For the text-containing cell, return its midpoint in [X, Y] coordinate format. 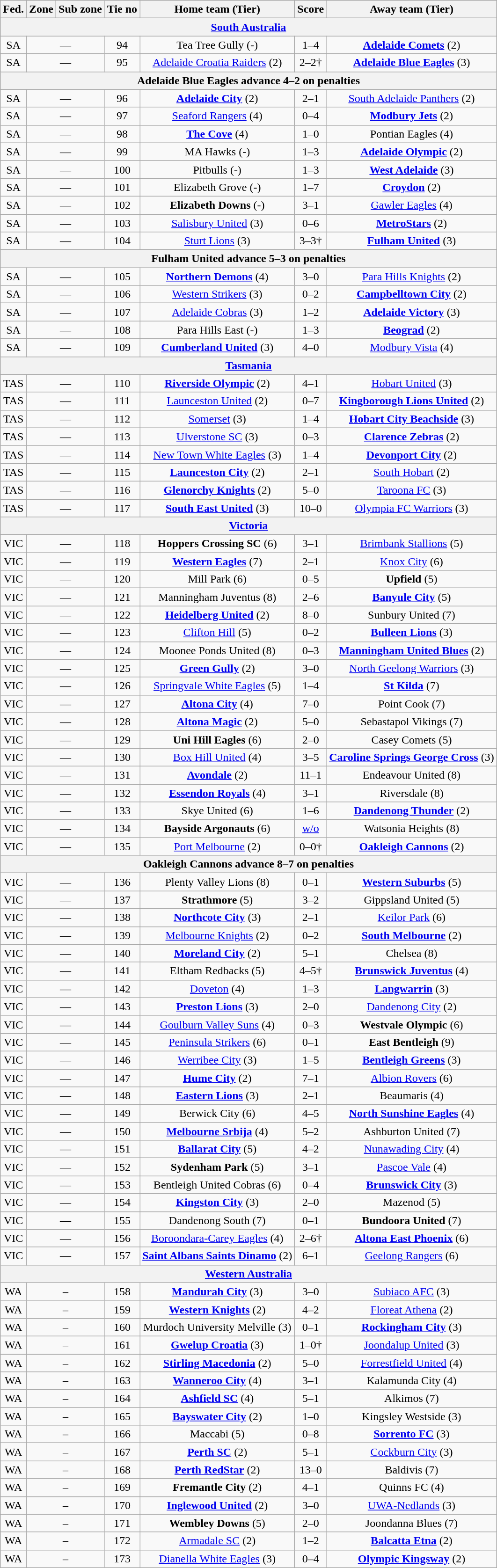
10–0 [311, 508]
Clarence Zebras (2) [412, 437]
101 [122, 187]
Hoppers Crossing SC (6) [217, 544]
Strathmore (5) [217, 900]
107 [122, 312]
Knox City (6) [412, 562]
Point Cook (7) [412, 704]
Chelsea (8) [412, 953]
Brunswick City (3) [412, 1185]
Goulburn Valley Suns (4) [217, 1024]
142 [122, 989]
Western Knights (2) [217, 1309]
UWA-Nedlands (3) [412, 1505]
Wembley Downs (5) [217, 1523]
Alkimos (7) [412, 1399]
Floreat Athena (2) [412, 1309]
Adelaide Blue Eagles (3) [412, 63]
Endeavour United (8) [412, 775]
Perth SC (2) [217, 1452]
Modbury Vista (4) [412, 348]
Western Suburbs (5) [412, 882]
Para Hills East (-) [217, 330]
133 [122, 811]
125 [122, 668]
Maccabi (5) [217, 1434]
Boroondara-Carey Eagles (4) [217, 1238]
118 [122, 544]
95 [122, 63]
Northern Demons (4) [217, 277]
Geelong Rangers (6) [412, 1256]
8–0 [311, 615]
97 [122, 116]
Saint Albans Saints Dinamo (2) [217, 1256]
Adelaide Cobras (3) [217, 312]
Cockburn City (3) [412, 1452]
Gawler Eagles (4) [412, 205]
6–1 [311, 1256]
165 [122, 1416]
148 [122, 1096]
96 [122, 98]
Watsonia Heights (8) [412, 829]
Bundoora United (7) [412, 1220]
Werribee City (3) [217, 1060]
Tie no [122, 9]
Brimbank Stallions (5) [412, 544]
Ballarat City (5) [217, 1149]
Taroona FC (3) [412, 490]
4–0 [311, 348]
South Adelaide Panthers (2) [412, 98]
134 [122, 829]
South Hobart (2) [412, 472]
1–0† [311, 1345]
West Adelaide (3) [412, 169]
Zone [41, 9]
Beograd (2) [412, 330]
158 [122, 1291]
Croydon (2) [412, 187]
13–0 [311, 1470]
Riverside Olympic (2) [217, 383]
109 [122, 348]
Plenty Valley Lions (8) [217, 882]
Peninsula Strikers (6) [217, 1042]
Berwick City (6) [217, 1114]
Melbourne Knights (2) [217, 935]
East Bentleigh (9) [412, 1042]
121 [122, 597]
Ulverstone SC (3) [217, 437]
Elizabeth Grove (-) [217, 187]
Joondalup United (3) [412, 1345]
Bentleigh United Cobras (6) [217, 1185]
Sebastapol Vikings (7) [412, 722]
Balcatta Etna (2) [412, 1541]
New Town White Eagles (3) [217, 454]
116 [122, 490]
135 [122, 846]
Fulham United (3) [412, 241]
Murdoch University Melville (3) [217, 1327]
Joondanna Blues (7) [412, 1523]
Beaumaris (4) [412, 1096]
Clifton Hill (5) [217, 633]
Armadale SC (2) [217, 1541]
136 [122, 882]
164 [122, 1399]
Sub zone [80, 9]
0–6 [311, 223]
1–5 [311, 1060]
Cumberland United (3) [217, 348]
Dianella White Eagles (3) [217, 1559]
Glenorchy Knights (2) [217, 490]
Perth RedStar (2) [217, 1470]
149 [122, 1114]
4–5 [311, 1114]
Keilor Park (6) [412, 918]
Manningham United Blues (2) [412, 650]
2–6 [311, 597]
The Cove (4) [217, 134]
7–0 [311, 704]
Victoria [248, 526]
Adelaide Croatia Raiders (2) [217, 63]
100 [122, 169]
105 [122, 277]
162 [122, 1363]
St Kilda (7) [412, 686]
Altona Magic (2) [217, 722]
Ashfield SC (4) [217, 1399]
Adelaide Victory (3) [412, 312]
Northcote City (3) [217, 918]
South Australia [248, 27]
161 [122, 1345]
140 [122, 953]
0–5 [311, 579]
Dandenong City (2) [412, 1006]
123 [122, 633]
Wanneroo City (4) [217, 1381]
154 [122, 1203]
MA Hawks (-) [217, 152]
Sunbury United (7) [412, 615]
112 [122, 419]
Green Gully (2) [217, 668]
Sorrento FC (3) [412, 1434]
Adelaide Blue Eagles advance 4–2 on penalties [248, 80]
1–7 [311, 187]
Skye United (6) [217, 811]
Mazenod (5) [412, 1203]
Riversdale (8) [412, 793]
Score [311, 9]
Salisbury United (3) [217, 223]
1–6 [311, 811]
Gwelup Croatia (3) [217, 1345]
Caroline Springs George Cross (3) [412, 757]
113 [122, 437]
151 [122, 1149]
169 [122, 1488]
Bayswater City (2) [217, 1416]
Brunswick Juventus (4) [412, 971]
2–2† [311, 63]
Fed. [14, 9]
Modbury Jets (2) [412, 116]
Home team (Tier) [217, 9]
Launceston United (2) [217, 401]
Albion Rovers (6) [412, 1078]
Avondale (2) [217, 775]
Tea Tree Gully (-) [217, 45]
106 [122, 294]
139 [122, 935]
Oakleigh Cannons (2) [412, 846]
Uni Hill Eagles (6) [217, 739]
172 [122, 1541]
Eastern Lions (3) [217, 1096]
Subiaco AFC (3) [412, 1291]
Somerset (3) [217, 419]
115 [122, 472]
110 [122, 383]
4–5† [311, 971]
122 [122, 615]
Mill Park (6) [217, 579]
Sturt Lions (3) [217, 241]
103 [122, 223]
145 [122, 1042]
152 [122, 1167]
Fulham United advance 5–3 on penalties [248, 259]
Doveton (4) [217, 989]
Devonport City (2) [412, 454]
98 [122, 134]
Kingston City (3) [217, 1203]
Elizabeth Downs (-) [217, 205]
166 [122, 1434]
11–1 [311, 775]
Altona East Phoenix (6) [412, 1238]
Langwarrin (3) [412, 989]
Western Strikers (3) [217, 294]
168 [122, 1470]
Adelaide Olympic (2) [412, 152]
Mandurah City (3) [217, 1291]
0–7 [311, 401]
Para Hills Knights (2) [412, 277]
Hobart City Beachside (3) [412, 419]
147 [122, 1078]
3–2 [311, 900]
Essendon Royals (4) [217, 793]
Western Eagles (7) [217, 562]
Quinns FC (4) [412, 1488]
111 [122, 401]
127 [122, 704]
Pontian Eagles (4) [412, 134]
156 [122, 1238]
Bentleigh Greens (3) [412, 1060]
167 [122, 1452]
Pascoe Vale (4) [412, 1167]
Moonee Ponds United (8) [217, 650]
Olympia FC Warriors (3) [412, 508]
126 [122, 686]
132 [122, 793]
137 [122, 900]
Oakleigh Cannons advance 8–7 on penalties [248, 864]
Rockingham City (3) [412, 1327]
Fremantle City (2) [217, 1488]
131 [122, 775]
0–8 [311, 1434]
Adelaide Comets (2) [412, 45]
Kingborough Lions United (2) [412, 401]
Casey Comets (5) [412, 739]
Seaford Rangers (4) [217, 116]
159 [122, 1309]
7–1 [311, 1078]
5–2 [311, 1131]
Ashburton United (7) [412, 1131]
Eltham Redbacks (5) [217, 971]
Pitbulls (-) [217, 169]
128 [122, 722]
Manningham Juventus (8) [217, 597]
150 [122, 1131]
Baldivis (7) [412, 1470]
Altona City (4) [217, 704]
102 [122, 205]
Dandenong South (7) [217, 1220]
146 [122, 1060]
173 [122, 1559]
155 [122, 1220]
Inglewood United (2) [217, 1505]
153 [122, 1185]
3–5 [311, 757]
141 [122, 971]
South East United (3) [217, 508]
114 [122, 454]
Hobart United (3) [412, 383]
Gippsland United (5) [412, 900]
Heidelberg United (2) [217, 615]
Tasmania [248, 365]
Sydenham Park (5) [217, 1167]
0–0† [311, 846]
144 [122, 1024]
Away team (Tier) [412, 9]
Westvale Olympic (6) [412, 1024]
119 [122, 562]
104 [122, 241]
143 [122, 1006]
North Sunshine Eagles (4) [412, 1114]
Olympic Kingsway (2) [412, 1559]
Preston Lions (3) [217, 1006]
Forrestfield United (4) [412, 1363]
Stirling Macedonia (2) [217, 1363]
3–3† [311, 241]
Bayside Argonauts (6) [217, 829]
Bulleen Lions (3) [412, 633]
138 [122, 918]
Launceston City (2) [217, 472]
Hume City (2) [217, 1078]
North Geelong Warriors (3) [412, 668]
Western Australia [248, 1274]
Kingsley Westside (3) [412, 1416]
157 [122, 1256]
94 [122, 45]
Moreland City (2) [217, 953]
Upfield (5) [412, 579]
2–6† [311, 1238]
Dandenong Thunder (2) [412, 811]
South Melbourne (2) [412, 935]
Box Hill United (4) [217, 757]
99 [122, 152]
117 [122, 508]
170 [122, 1505]
Campbelltown City (2) [412, 294]
Melbourne Srbija (4) [217, 1131]
Nunawading City (4) [412, 1149]
108 [122, 330]
Adelaide City (2) [217, 98]
129 [122, 739]
Port Melbourne (2) [217, 846]
MetroStars (2) [412, 223]
w/o [311, 829]
160 [122, 1327]
124 [122, 650]
Kalamunda City (4) [412, 1381]
Banyule City (5) [412, 597]
Springvale White Eagles (5) [217, 686]
171 [122, 1523]
163 [122, 1381]
130 [122, 757]
120 [122, 579]
